Identify which cell holds the provided text, then report its (x, y) central coordinate. 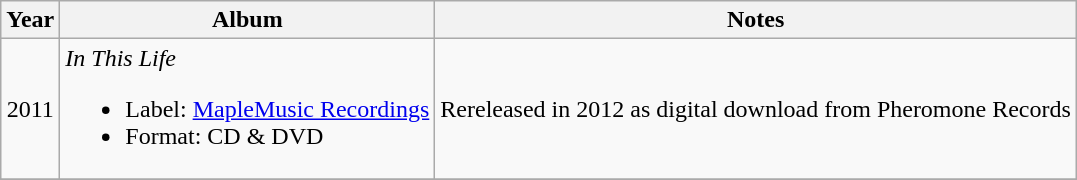
Album (248, 20)
Year (30, 20)
In This LifeLabel: MapleMusic RecordingsFormat: CD & DVD (248, 109)
Rereleased in 2012 as digital download from Pheromone Records (756, 109)
Notes (756, 20)
2011 (30, 109)
